Pinpoint the cell where the given text exists, returning its (x, y) midpoint coordinate. 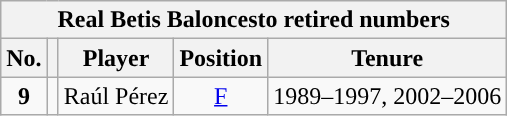
Tenure (388, 58)
Position (221, 58)
1989–1997, 2002–2006 (388, 96)
Player (116, 58)
No. (24, 58)
F (221, 96)
9 (24, 96)
Real Betis Baloncesto retired numbers (254, 20)
Raúl Pérez (116, 96)
